Return the [X, Y] coordinate for the center point of the cell that contains the specified text.  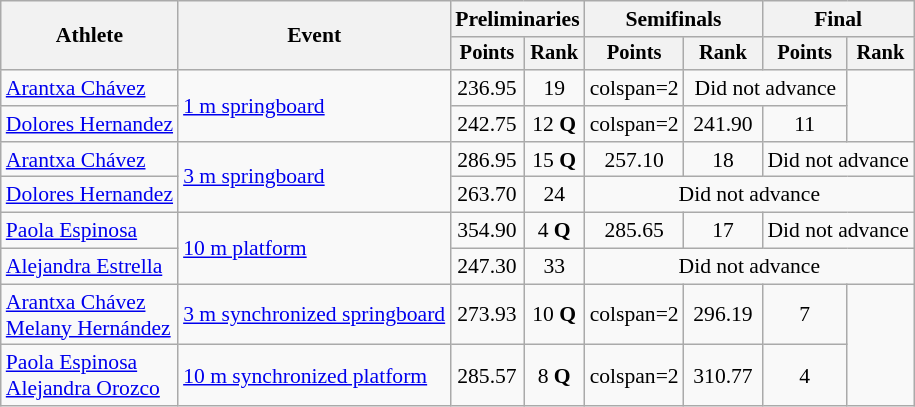
12 Q [554, 124]
Preliminaries [517, 19]
8 Q [554, 376]
263.70 [487, 195]
10 m platform [314, 248]
17 [724, 231]
3 m springboard [314, 178]
3 m synchronized springboard [314, 314]
4 [804, 376]
354.90 [487, 231]
10 m synchronized platform [314, 376]
4 Q [554, 231]
11 [804, 124]
285.57 [487, 376]
236.95 [487, 88]
Athlete [90, 36]
33 [554, 267]
1 m springboard [314, 106]
257.10 [634, 160]
Alejandra Estrella [90, 267]
Semifinals [674, 19]
286.95 [487, 160]
285.65 [634, 231]
19 [554, 88]
Paola EspinosaAlejandra Orozco [90, 376]
242.75 [487, 124]
247.30 [487, 267]
241.90 [724, 124]
Paola Espinosa [90, 231]
15 Q [554, 160]
18 [724, 160]
10 Q [554, 314]
Event [314, 36]
310.77 [724, 376]
Final [838, 19]
Arantxa ChávezMelany Hernández [90, 314]
7 [804, 314]
24 [554, 195]
296.19 [724, 314]
273.93 [487, 314]
